Extract the [X, Y] coordinate from the center of the cell holding the provided text.  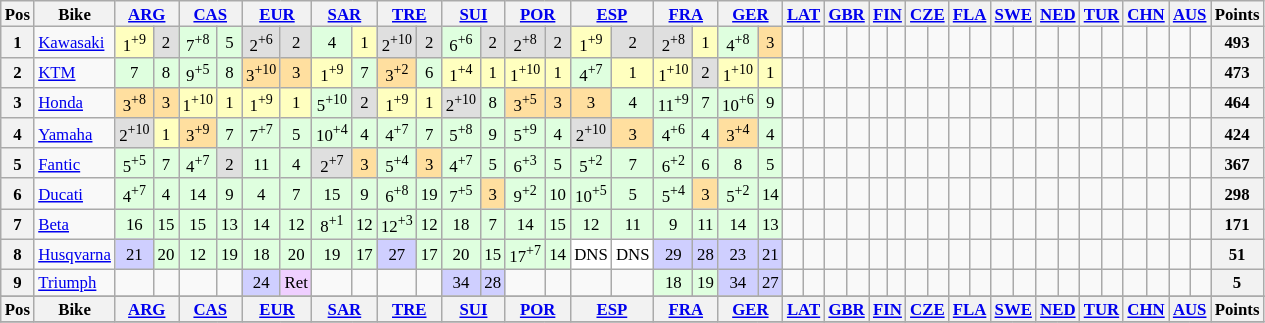
4+6 [674, 133]
Kawasaki [74, 42]
12+3 [397, 224]
Ret [296, 283]
10+5 [591, 194]
Triumph [74, 283]
3+8 [134, 103]
3+10 [261, 72]
424 [1238, 133]
10+6 [738, 103]
51 [1238, 254]
7+5 [461, 194]
17+7 [525, 254]
493 [1238, 42]
Ducati [74, 194]
7+7 [261, 133]
5+8 [461, 133]
367 [1238, 163]
KTM [74, 72]
6+6 [461, 42]
Yamaha [74, 133]
Beta [74, 224]
1+4 [461, 72]
Honda [74, 103]
24 [261, 283]
6+8 [397, 194]
2+6 [261, 42]
6+2 [674, 163]
5+10 [332, 103]
10+4 [332, 133]
16 [134, 224]
11+9 [674, 103]
473 [1238, 72]
298 [1238, 194]
3+2 [397, 72]
8+1 [332, 224]
2+7 [332, 163]
Fantic [74, 163]
29 [674, 254]
3+4 [738, 133]
7+8 [197, 42]
3+5 [525, 103]
464 [1238, 103]
Husqvarna [74, 254]
5+5 [134, 163]
10 [558, 194]
9+2 [525, 194]
6+3 [525, 163]
3+9 [197, 133]
23 [738, 254]
171 [1238, 224]
5+9 [525, 133]
4+8 [738, 42]
9+5 [197, 72]
